Scan for the cell matching the given text and deliver its (X, Y) coordinate at center. 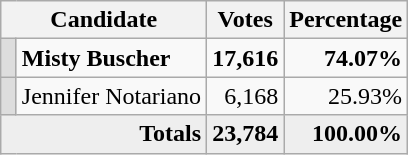
Votes (246, 20)
100.00% (346, 134)
Candidate (104, 20)
Percentage (346, 20)
6,168 (246, 96)
Jennifer Notariano (111, 96)
17,616 (246, 58)
74.07% (346, 58)
Misty Buscher (111, 58)
23,784 (246, 134)
25.93% (346, 96)
Totals (104, 134)
